Search for the cell housing the specified text and yield its (x, y) center coordinate. 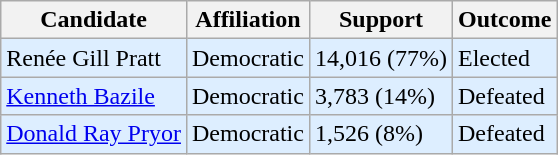
14,016 (77%) (380, 58)
Support (380, 20)
Affiliation (248, 20)
Candidate (94, 20)
Donald Ray Pryor (94, 134)
1,526 (8%) (380, 134)
Outcome (505, 20)
Kenneth Bazile (94, 96)
3,783 (14%) (380, 96)
Elected (505, 58)
Renée Gill Pratt (94, 58)
